From the cell containing the given text, extract its center point as (X, Y) coordinate. 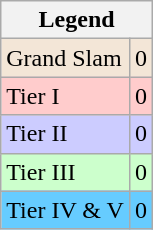
Tier IV & V (66, 210)
Tier I (66, 96)
Legend (77, 20)
Tier II (66, 134)
Tier III (66, 172)
Grand Slam (66, 58)
